Search for the cell housing the specified text and yield its (x, y) center coordinate. 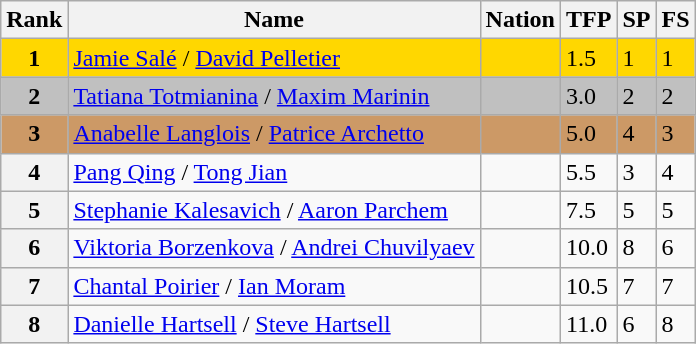
5.5 (588, 172)
Anabelle Langlois / Patrice Archetto (274, 134)
1.5 (588, 58)
Chantal Poirier / Ian Moram (274, 286)
SP (636, 20)
Tatiana Totmianina / Maxim Marinin (274, 96)
FS (676, 20)
Stephanie Kalesavich / Aaron Parchem (274, 210)
7.5 (588, 210)
10.0 (588, 248)
Pang Qing / Tong Jian (274, 172)
Rank (34, 20)
10.5 (588, 286)
Viktoria Borzenkova / Andrei Chuvilyaev (274, 248)
11.0 (588, 324)
5.0 (588, 134)
3.0 (588, 96)
TFP (588, 20)
Danielle Hartsell / Steve Hartsell (274, 324)
Jamie Salé / David Pelletier (274, 58)
Nation (520, 20)
Name (274, 20)
